Return [x, y] of the center of cell containing provided text 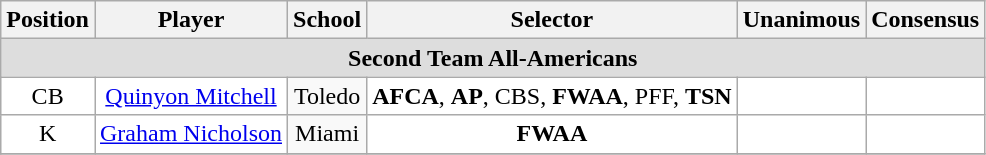
Toledo [328, 96]
CB [48, 96]
Selector [552, 20]
School [328, 20]
Second Team All-Americans [493, 58]
AFCA, AP, CBS, FWAA, PFF, TSN [552, 96]
Position [48, 20]
Graham Nicholson [190, 134]
Quinyon Mitchell [190, 96]
Consensus [926, 20]
K [48, 134]
Miami [328, 134]
FWAA [552, 134]
Unanimous [801, 20]
Player [190, 20]
